Detect which cell encompasses the target text, then output its [x, y] center coordinate. 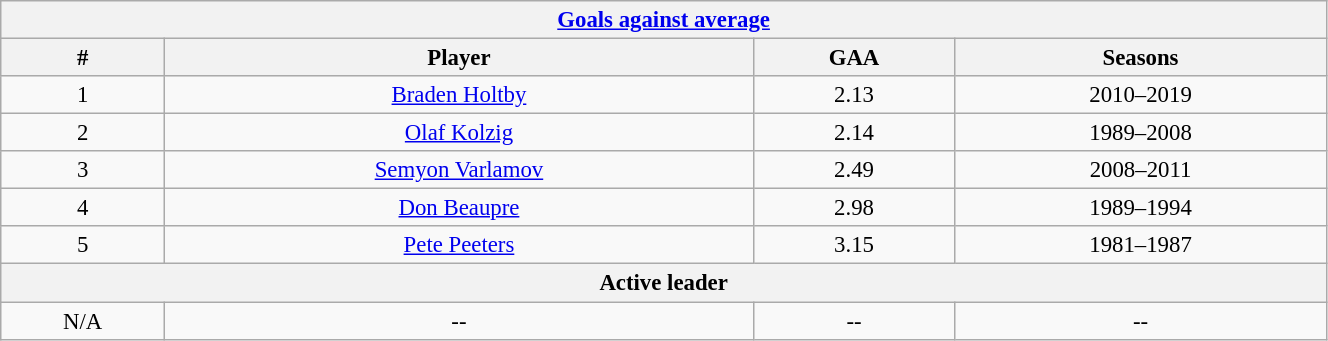
2.13 [854, 95]
2 [83, 133]
2008–2011 [1141, 170]
4 [83, 208]
Player [460, 58]
1 [83, 95]
1981–1987 [1141, 245]
3.15 [854, 245]
GAA [854, 58]
Braden Holtby [460, 95]
Semyon Varlamov [460, 170]
Seasons [1141, 58]
# [83, 58]
2.98 [854, 208]
2010–2019 [1141, 95]
1989–1994 [1141, 208]
Pete Peeters [460, 245]
2.49 [854, 170]
Active leader [664, 283]
5 [83, 245]
Goals against average [664, 20]
3 [83, 170]
1989–2008 [1141, 133]
Don Beaupre [460, 208]
2.14 [854, 133]
Olaf Kolzig [460, 133]
N/A [83, 321]
